For the text-containing cell, return its midpoint in [x, y] coordinate format. 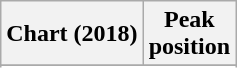
Chart (2018) [72, 34]
Peak position [189, 34]
